Detect which cell encompasses the target text, then output its [x, y] center coordinate. 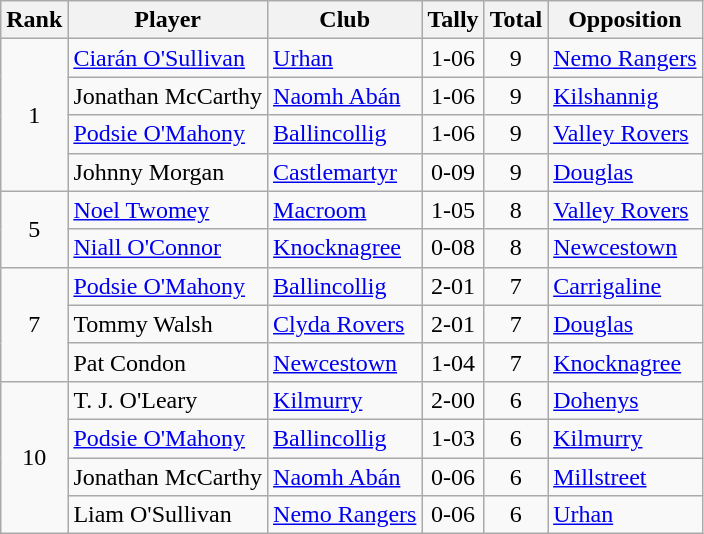
Niall O'Connor [168, 248]
Club [345, 20]
1 [34, 115]
0-08 [453, 248]
1-03 [453, 438]
Opposition [625, 20]
Rank [34, 20]
5 [34, 229]
10 [34, 457]
Clyda Rovers [345, 324]
Johnny Morgan [168, 172]
Millstreet [625, 477]
Noel Twomey [168, 210]
Tally [453, 20]
T. J. O'Leary [168, 400]
Tommy Walsh [168, 324]
Total [516, 20]
2-00 [453, 400]
Dohenys [625, 400]
Pat Condon [168, 362]
Player [168, 20]
Macroom [345, 210]
0-09 [453, 172]
Castlemartyr [345, 172]
1-05 [453, 210]
Kilshannig [625, 96]
Ciarán O'Sullivan [168, 58]
Liam O'Sullivan [168, 515]
Carrigaline [625, 286]
1-04 [453, 362]
